Search for the cell housing the specified text and yield its (x, y) center coordinate. 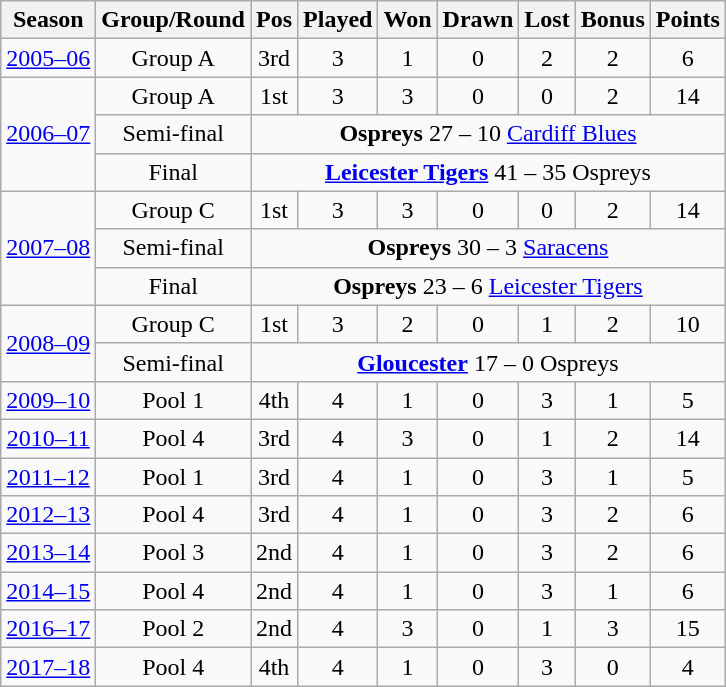
15 (688, 629)
Gloucester 17 – 0 Ospreys (488, 362)
10 (688, 324)
Won (408, 20)
Leicester Tigers 41 – 35 Ospreys (488, 172)
Drawn (478, 20)
2007–08 (48, 248)
2008–09 (48, 343)
2009–10 (48, 400)
2013–14 (48, 553)
Ospreys 23 – 6 Leicester Tigers (488, 286)
2005–06 (48, 58)
Pool 3 (174, 553)
Group/Round (174, 20)
2016–17 (48, 629)
Season (48, 20)
Bonus (612, 20)
Ospreys 27 – 10 Cardiff Blues (488, 134)
Pos (274, 20)
2012–13 (48, 515)
Ospreys 30 – 3 Saracens (488, 248)
2010–11 (48, 438)
2017–18 (48, 667)
2014–15 (48, 591)
Points (688, 20)
Pool 2 (174, 629)
Played (338, 20)
2006–07 (48, 134)
Lost (547, 20)
2011–12 (48, 477)
